Output the (X, Y) coordinate of the center of the cell containing the given text.  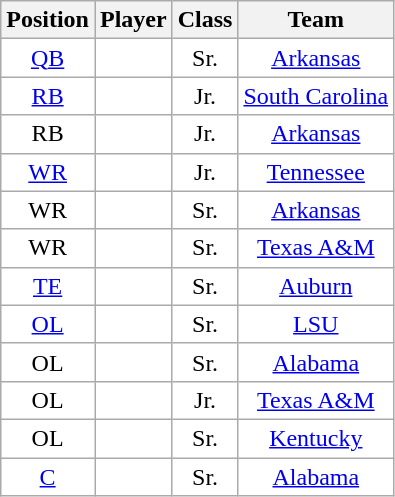
Tennessee (316, 172)
Kentucky (316, 438)
Team (316, 20)
Player (133, 20)
Class (205, 20)
LSU (316, 324)
Auburn (316, 286)
Position (48, 20)
TE (48, 286)
South Carolina (316, 96)
QB (48, 58)
C (48, 477)
